Detect which cell encompasses the target text, then output its [X, Y] center coordinate. 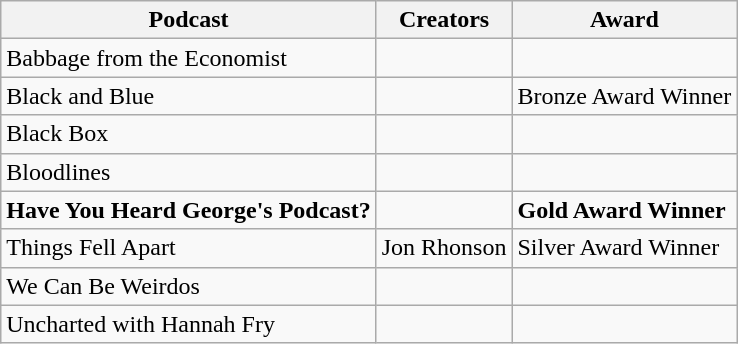
Black Box [188, 134]
Gold Award Winner [624, 210]
Silver Award Winner [624, 248]
Babbage from the Economist [188, 58]
Have You Heard George's Podcast? [188, 210]
Podcast [188, 20]
Uncharted with Hannah Fry [188, 324]
We Can Be Weirdos [188, 286]
Jon Rhonson [444, 248]
Creators [444, 20]
Award [624, 20]
Black and Blue [188, 96]
Bloodlines [188, 172]
Things Fell Apart [188, 248]
Bronze Award Winner [624, 96]
